Search for the cell housing the specified text and yield its [x, y] center coordinate. 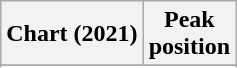
Peakposition [189, 34]
Chart (2021) [72, 34]
